Locate the cell with the specified text and output its (x, y) center coordinate. 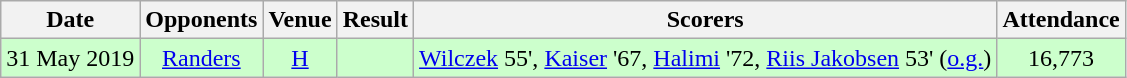
16,773 (1061, 58)
Wilczek 55', Kaiser '67, Halimi '72, Riis Jakobsen 53' (o.g.) (706, 58)
Attendance (1061, 20)
Result (375, 20)
Scorers (706, 20)
Randers (202, 58)
Opponents (202, 20)
Venue (300, 20)
H (300, 58)
Date (70, 20)
31 May 2019 (70, 58)
